For the text-containing cell, return its midpoint in (x, y) coordinate format. 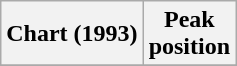
Chart (1993) (72, 34)
Peakposition (189, 34)
